Locate the cell with the specified text and output its [x, y] center coordinate. 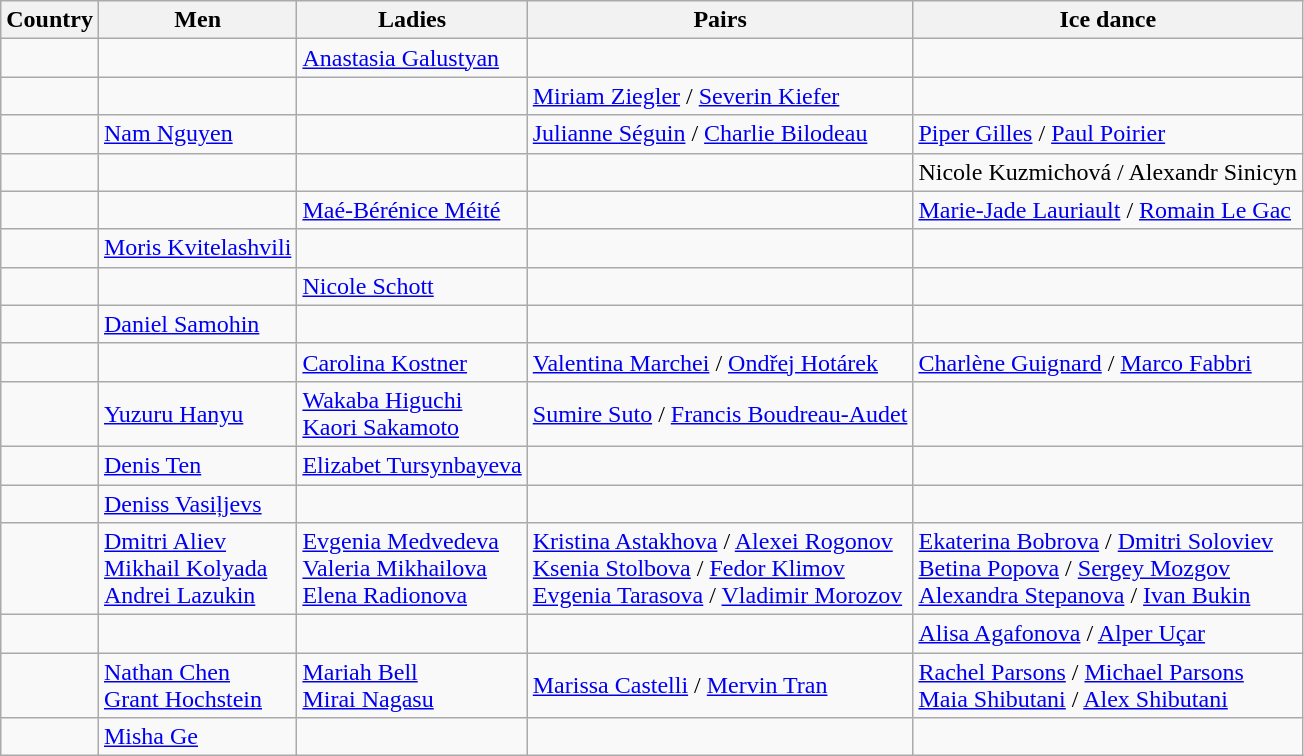
Pairs [720, 20]
Anastasia Galustyan [412, 58]
Nam Nguyen [197, 134]
Sumire Suto / Francis Boudreau-Audet [720, 414]
Misha Ge [197, 737]
Rachel Parsons / Michael Parsons Maia Shibutani / Alex Shibutani [1108, 686]
Kristina Astakhova / Alexei Rogonov Ksenia Stolbova / Fedor Klimov Evgenia Tarasova / Vladimir Morozov [720, 569]
Carolina Kostner [412, 362]
Ladies [412, 20]
Wakaba Higuchi Kaori Sakamoto [412, 414]
Mariah Bell Mirai Nagasu [412, 686]
Country [50, 20]
Alisa Agafonova / Alper Uçar [1108, 634]
Nicole Kuzmichová / Alexandr Sinicyn [1108, 172]
Elizabet Tursynbayeva [412, 465]
Julianne Séguin / Charlie Bilodeau [720, 134]
Yuzuru Hanyu [197, 414]
Evgenia Medvedeva Valeria Mikhailova Elena Radionova [412, 569]
Piper Gilles / Paul Poirier [1108, 134]
Moris Kvitelashvili [197, 248]
Nicole Schott [412, 286]
Charlène Guignard / Marco Fabbri [1108, 362]
Maé-Bérénice Méité [412, 210]
Marissa Castelli / Mervin Tran [720, 686]
Miriam Ziegler / Severin Kiefer [720, 96]
Nathan Chen Grant Hochstein [197, 686]
Dmitri Aliev Mikhail Kolyada Andrei Lazukin [197, 569]
Denis Ten [197, 465]
Ice dance [1108, 20]
Valentina Marchei / Ondřej Hotárek [720, 362]
Ekaterina Bobrova / Dmitri Soloviev Betina Popova / Sergey Mozgov Alexandra Stepanova / Ivan Bukin [1108, 569]
Daniel Samohin [197, 324]
Marie-Jade Lauriault / Romain Le Gac [1108, 210]
Men [197, 20]
Deniss Vasiļjevs [197, 503]
